From the cell containing the given text, extract its center point as [X, Y] coordinate. 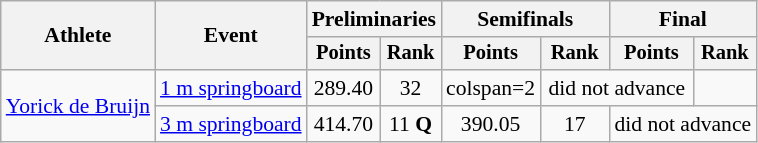
Event [231, 36]
1 m springboard [231, 88]
Final [682, 19]
colspan=2 [490, 88]
32 [410, 88]
Yorick de Bruijn [78, 106]
289.40 [344, 88]
Athlete [78, 36]
11 Q [410, 124]
414.70 [344, 124]
390.05 [490, 124]
3 m springboard [231, 124]
Semifinals [525, 19]
17 [574, 124]
Preliminaries [374, 19]
